Pinpoint the cell where the given text exists, returning its (x, y) midpoint coordinate. 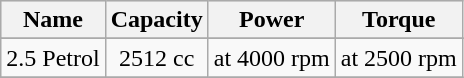
2.5 Petrol (53, 58)
Power (272, 20)
Capacity (156, 20)
at 2500 rpm (398, 58)
Name (53, 20)
Torque (398, 20)
2512 cc (156, 58)
at 4000 rpm (272, 58)
